Identify which cell holds the provided text, then report its [X, Y] central coordinate. 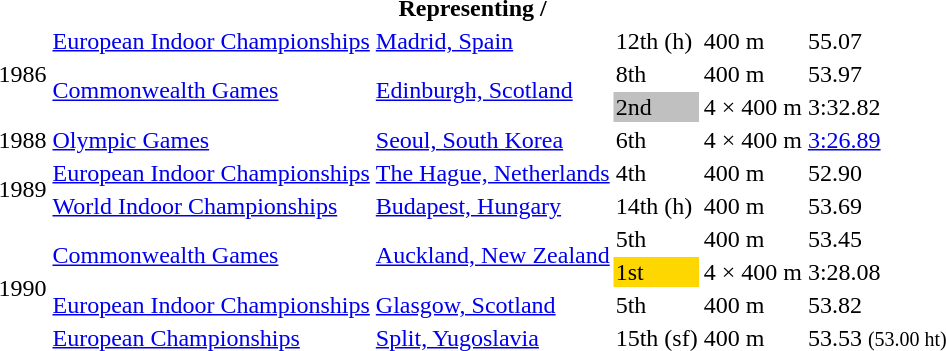
4th [656, 173]
8th [656, 74]
Madrid, Spain [492, 41]
World Indoor Championships [211, 206]
12th (h) [656, 41]
6th [656, 140]
Olympic Games [211, 140]
14th (h) [656, 206]
2nd [656, 107]
Auckland, New Zealand [492, 256]
Glasgow, Scotland [492, 305]
The Hague, Netherlands [492, 173]
Budapest, Hungary [492, 206]
Seoul, South Korea [492, 140]
1st [656, 272]
Edinburgh, Scotland [492, 90]
